Extract the [X, Y] coordinate from the center of the cell holding the provided text.  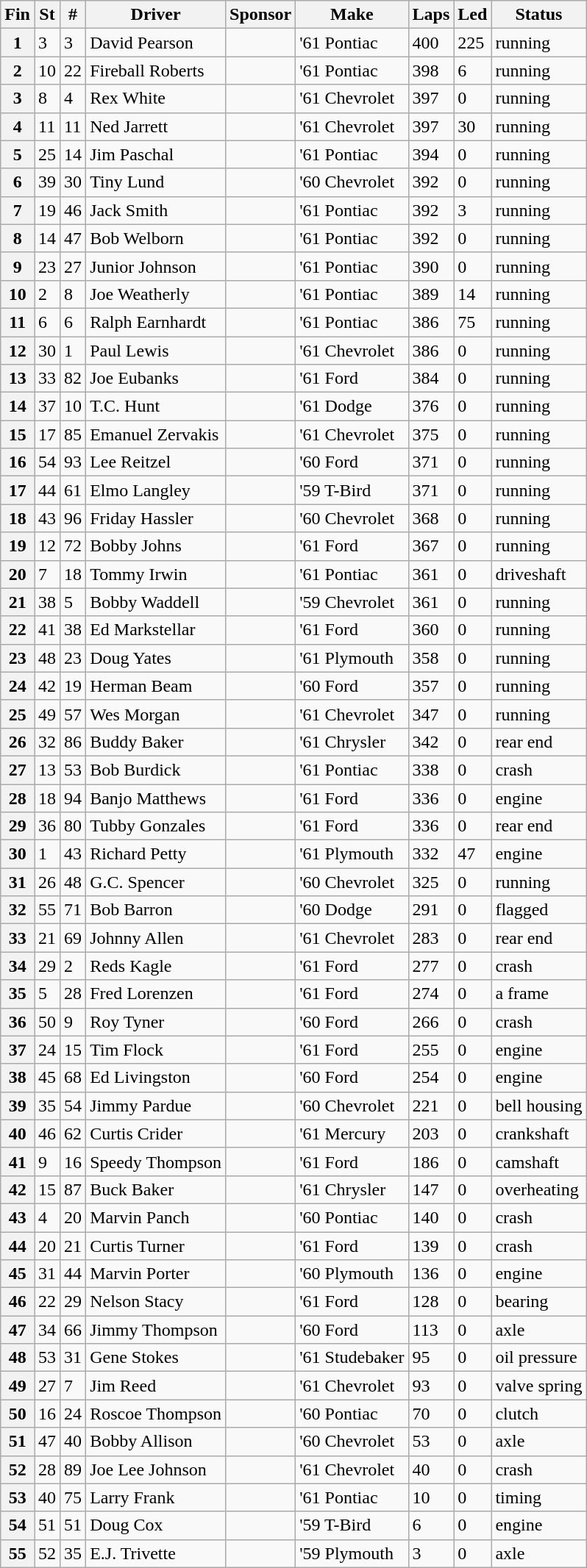
Bob Barron [156, 910]
'59 Chevrolet [352, 602]
Doug Cox [156, 1525]
oil pressure [538, 1358]
283 [431, 938]
147 [431, 1189]
94 [74, 798]
136 [431, 1274]
Paul Lewis [156, 351]
Curtis Turner [156, 1246]
clutch [538, 1414]
Sponsor [260, 15]
Emanuel Zervakis [156, 434]
62 [74, 1134]
360 [431, 630]
bell housing [538, 1106]
# [74, 15]
flagged [538, 910]
Nelson Stacy [156, 1302]
Ned Jarrett [156, 126]
Buck Baker [156, 1189]
82 [74, 379]
266 [431, 1022]
'61 Dodge [352, 407]
400 [431, 43]
394 [431, 154]
Fred Lorenzen [156, 994]
70 [431, 1414]
Laps [431, 15]
367 [431, 546]
80 [74, 826]
Marvin Porter [156, 1274]
Wes Morgan [156, 714]
71 [74, 910]
72 [74, 546]
Driver [156, 15]
Jack Smith [156, 210]
87 [74, 1189]
T.C. Hunt [156, 407]
Richard Petty [156, 854]
Bob Burdick [156, 770]
Bobby Johns [156, 546]
139 [431, 1246]
Tubby Gonzales [156, 826]
Reds Kagle [156, 966]
Banjo Matthews [156, 798]
Bobby Allison [156, 1442]
'61 Studebaker [352, 1358]
bearing [538, 1302]
128 [431, 1302]
255 [431, 1050]
95 [431, 1358]
Joe Lee Johnson [156, 1469]
Buddy Baker [156, 742]
Ralph Earnhardt [156, 322]
Speedy Thompson [156, 1161]
221 [431, 1106]
254 [431, 1078]
Elmo Langley [156, 490]
66 [74, 1330]
Junior Johnson [156, 266]
Herman Beam [156, 686]
Curtis Crider [156, 1134]
valve spring [538, 1386]
driveshaft [538, 574]
Doug Yates [156, 658]
113 [431, 1330]
332 [431, 854]
Gene Stokes [156, 1358]
Roscoe Thompson [156, 1414]
Lee Reitzel [156, 462]
Roy Tyner [156, 1022]
Jim Reed [156, 1386]
203 [431, 1134]
57 [74, 714]
Tiny Lund [156, 182]
E.J. Trivette [156, 1553]
camshaft [538, 1161]
89 [74, 1469]
Joe Weatherly [156, 294]
347 [431, 714]
69 [74, 938]
Johnny Allen [156, 938]
Tommy Irwin [156, 574]
'60 Plymouth [352, 1274]
68 [74, 1078]
Marvin Panch [156, 1217]
'59 Plymouth [352, 1553]
St [47, 15]
61 [74, 490]
86 [74, 742]
Jimmy Thompson [156, 1330]
375 [431, 434]
timing [538, 1497]
a frame [538, 994]
225 [472, 43]
Larry Frank [156, 1497]
G.C. Spencer [156, 882]
85 [74, 434]
Rex White [156, 99]
Make [352, 15]
Bob Welborn [156, 238]
186 [431, 1161]
390 [431, 266]
398 [431, 71]
384 [431, 379]
David Pearson [156, 43]
Jimmy Pardue [156, 1106]
crankshaft [538, 1134]
338 [431, 770]
Fireball Roberts [156, 71]
Tim Flock [156, 1050]
'60 Dodge [352, 910]
overheating [538, 1189]
274 [431, 994]
389 [431, 294]
Joe Eubanks [156, 379]
358 [431, 658]
Led [472, 15]
277 [431, 966]
Friday Hassler [156, 518]
291 [431, 910]
96 [74, 518]
368 [431, 518]
Status [538, 15]
325 [431, 882]
Jim Paschal [156, 154]
140 [431, 1217]
Bobby Waddell [156, 602]
342 [431, 742]
Ed Markstellar [156, 630]
Ed Livingston [156, 1078]
357 [431, 686]
'61 Mercury [352, 1134]
Fin [18, 15]
376 [431, 407]
